Provide the [X, Y] coordinate of the cell's center where the given text is located.  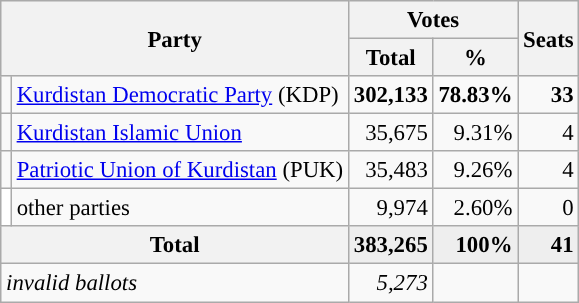
33 [548, 95]
% [476, 58]
9,974 [390, 208]
383,265 [390, 245]
Votes [432, 20]
2.60% [476, 208]
5,273 [390, 283]
Patriotic Union of Kurdistan (PUK) [180, 170]
35,675 [390, 133]
78.83% [476, 95]
invalid ballots [175, 283]
Kurdistan Islamic Union [180, 133]
41 [548, 245]
Seats [548, 38]
other parties [180, 208]
Kurdistan Democratic Party (KDP) [180, 95]
9.26% [476, 170]
Party [175, 38]
100% [476, 245]
35,483 [390, 170]
302,133 [390, 95]
9.31% [476, 133]
0 [548, 208]
